Search for the cell housing the specified text and yield its [x, y] center coordinate. 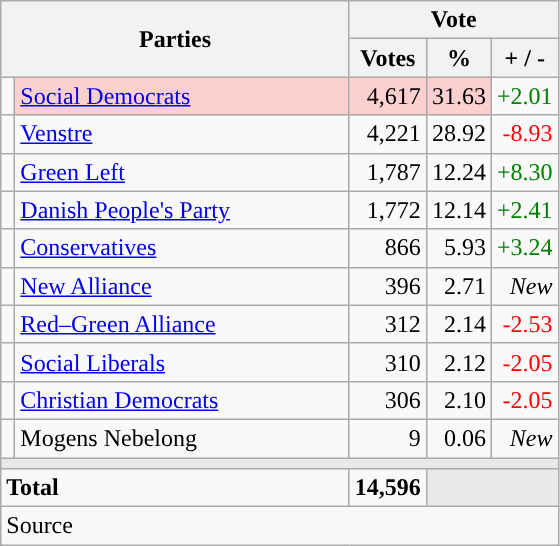
14,596 [388, 488]
28.92 [458, 134]
312 [388, 324]
4,617 [388, 96]
5.93 [458, 248]
866 [388, 248]
9 [388, 438]
Total [176, 488]
+3.24 [524, 248]
+2.41 [524, 210]
Danish People's Party [182, 210]
0.06 [458, 438]
-8.93 [524, 134]
Conservatives [182, 248]
2.12 [458, 362]
New Alliance [182, 286]
Parties [176, 39]
2.71 [458, 286]
Green Left [182, 172]
2.14 [458, 324]
31.63 [458, 96]
396 [388, 286]
Mogens Nebelong [182, 438]
% [458, 58]
Votes [388, 58]
Christian Democrats [182, 400]
Vote [454, 20]
1,787 [388, 172]
306 [388, 400]
Social Democrats [182, 96]
+ / - [524, 58]
-2.53 [524, 324]
Red–Green Alliance [182, 324]
Social Liberals [182, 362]
+2.01 [524, 96]
Venstre [182, 134]
4,221 [388, 134]
+8.30 [524, 172]
1,772 [388, 210]
12.24 [458, 172]
12.14 [458, 210]
2.10 [458, 400]
310 [388, 362]
Source [280, 526]
